Extract the (x, y) coordinate from the center of the cell holding the provided text.  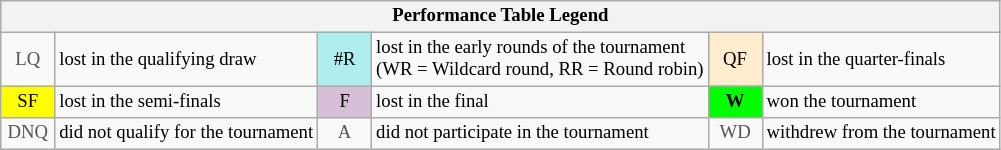
lost in the qualifying draw (186, 60)
LQ (28, 60)
lost in the quarter-finals (881, 60)
QF (735, 60)
did not qualify for the tournament (186, 134)
lost in the final (540, 102)
lost in the semi-finals (186, 102)
did not participate in the tournament (540, 134)
won the tournament (881, 102)
withdrew from the tournament (881, 134)
F (345, 102)
Performance Table Legend (500, 16)
SF (28, 102)
WD (735, 134)
DNQ (28, 134)
A (345, 134)
lost in the early rounds of the tournament(WR = Wildcard round, RR = Round robin) (540, 60)
W (735, 102)
#R (345, 60)
